Return the (x, y) coordinate for the center point of the cell that contains the specified text.  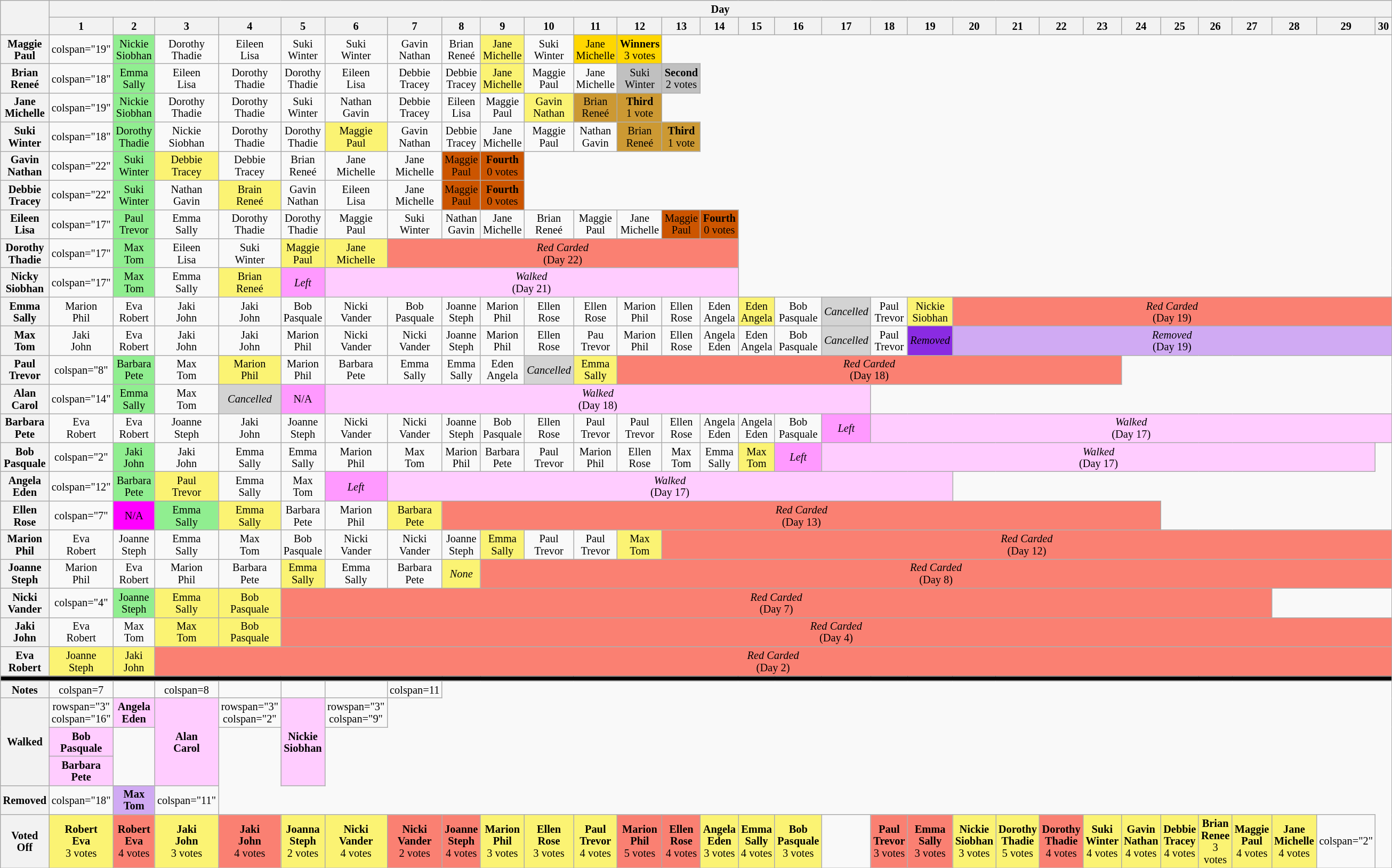
23 (1102, 26)
Walked(Day 21) (532, 283)
17 (846, 26)
colspan="12" (81, 486)
Red Carded(Day 12) (1027, 545)
Day (720, 9)
colspan=7 (81, 689)
MaggiePaul4 votes (1252, 841)
20 (975, 26)
3 (187, 26)
NickieSiobhan3 votes (975, 841)
29 (1346, 26)
EllenRose4 votes (681, 841)
27 (1252, 26)
1 (81, 26)
24 (1141, 26)
Nickie Siobhan (187, 136)
Red Carded(Day 7) (776, 602)
NickiVander2 votes (415, 841)
colspan="11" (187, 800)
PaulTrevor3 votes (889, 841)
GavinNathan4 votes (1141, 841)
8 (461, 26)
EmmaSally4 votes (757, 841)
PauTrevor (596, 340)
15 (757, 26)
26 (1216, 26)
2 (134, 26)
colspan="8" (81, 370)
AngelaEden3 votes (720, 841)
None (461, 574)
Red Carded(Day 8) (936, 574)
14 (720, 26)
Emma Sally (134, 399)
BobPasquale3 votes (798, 841)
DorothyThadie5 votes (1018, 841)
19 (930, 26)
JoannaSteph2 votes (303, 841)
BrainReneé (250, 195)
BrianRenee3 votes (1216, 841)
12 (640, 26)
16 (798, 26)
rowspan="3" colspan="2" (250, 712)
25 (1179, 26)
MarionPhil5 votes (640, 841)
22 (1061, 26)
5 (303, 26)
colspan=8 (187, 689)
rowspan="3" colspan="16" (81, 712)
Red Carded(Day 2) (773, 661)
EmmaSally3 votes (930, 841)
6 (356, 26)
4 (250, 26)
rowspan="3" colspan="9" (356, 712)
Red Carded(Day 13) (801, 515)
30 (1383, 26)
7 (415, 26)
DorothyThadie4 votes (1061, 841)
Red Carded(Day 19) (1172, 311)
Second2 votes (681, 78)
Walked (25, 742)
Red Carded(Day 22) (563, 253)
21 (1018, 26)
JoanneSteph4 votes (461, 841)
Notes (25, 689)
Voted Off (25, 841)
NickiVander4 votes (356, 841)
Walked(Day 18) (598, 399)
Red Carded(Day 4) (836, 632)
EllenRose3 votes (549, 841)
RobertEva4 votes (134, 841)
JakiJohn3 votes (187, 841)
MarionPhil3 votes (502, 841)
colspan="14" (81, 399)
SukiWinter4 votes (1102, 841)
colspan=11 (415, 689)
13 (681, 26)
PaulTrevor4 votes (596, 841)
JakiJohn4 votes (250, 841)
RobertEva3 votes (81, 841)
JaneMichelle4 votes (1294, 841)
Winners3 votes (640, 49)
11 (596, 26)
colspan="4" (81, 602)
colspan="7" (81, 515)
10 (549, 26)
NickySiobhan (25, 283)
Removed(Day 19) (1172, 340)
DebbieTracey4 votes (1179, 841)
18 (889, 26)
Red Carded(Day 18) (869, 370)
9 (502, 26)
28 (1294, 26)
